Output the (X, Y) coordinate of the center of the cell containing the given text.  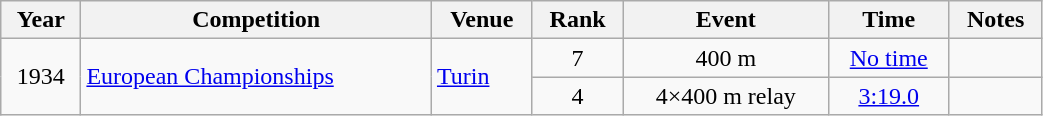
4×400 m relay (726, 96)
Year (41, 20)
Time (888, 20)
Event (726, 20)
7 (578, 58)
Venue (482, 20)
Competition (256, 20)
European Championships (256, 77)
400 m (726, 58)
Turin (482, 77)
Rank (578, 20)
3:19.0 (888, 96)
No time (888, 58)
4 (578, 96)
Notes (996, 20)
1934 (41, 77)
